Locate the cell with the specified text and output its [x, y] center coordinate. 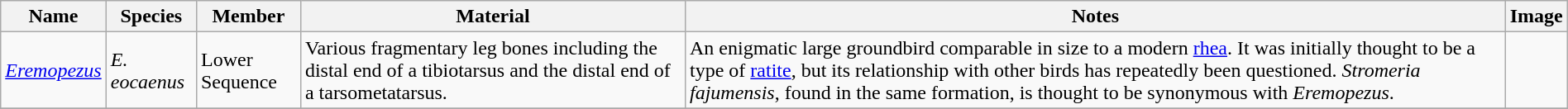
Member [248, 17]
Name [54, 17]
Various fragmentary leg bones including the distal end of a tibiotarsus and the distal end of a tarsometatarsus. [493, 70]
E. eocaenus [151, 70]
Species [151, 17]
Eremopezus [54, 70]
Notes [1095, 17]
Lower Sequence [248, 70]
Image [1537, 17]
Material [493, 17]
